Identify which cell holds the provided text, then report its [x, y] central coordinate. 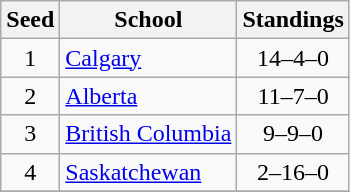
School [148, 20]
Standings [293, 20]
Saskatchewan [148, 172]
2 [30, 96]
Alberta [148, 96]
Calgary [148, 58]
9–9–0 [293, 134]
3 [30, 134]
4 [30, 172]
2–16–0 [293, 172]
British Columbia [148, 134]
Seed [30, 20]
14–4–0 [293, 58]
11–7–0 [293, 96]
1 [30, 58]
